Find where the given text appears and provide that cell's center as (x, y) coordinate. 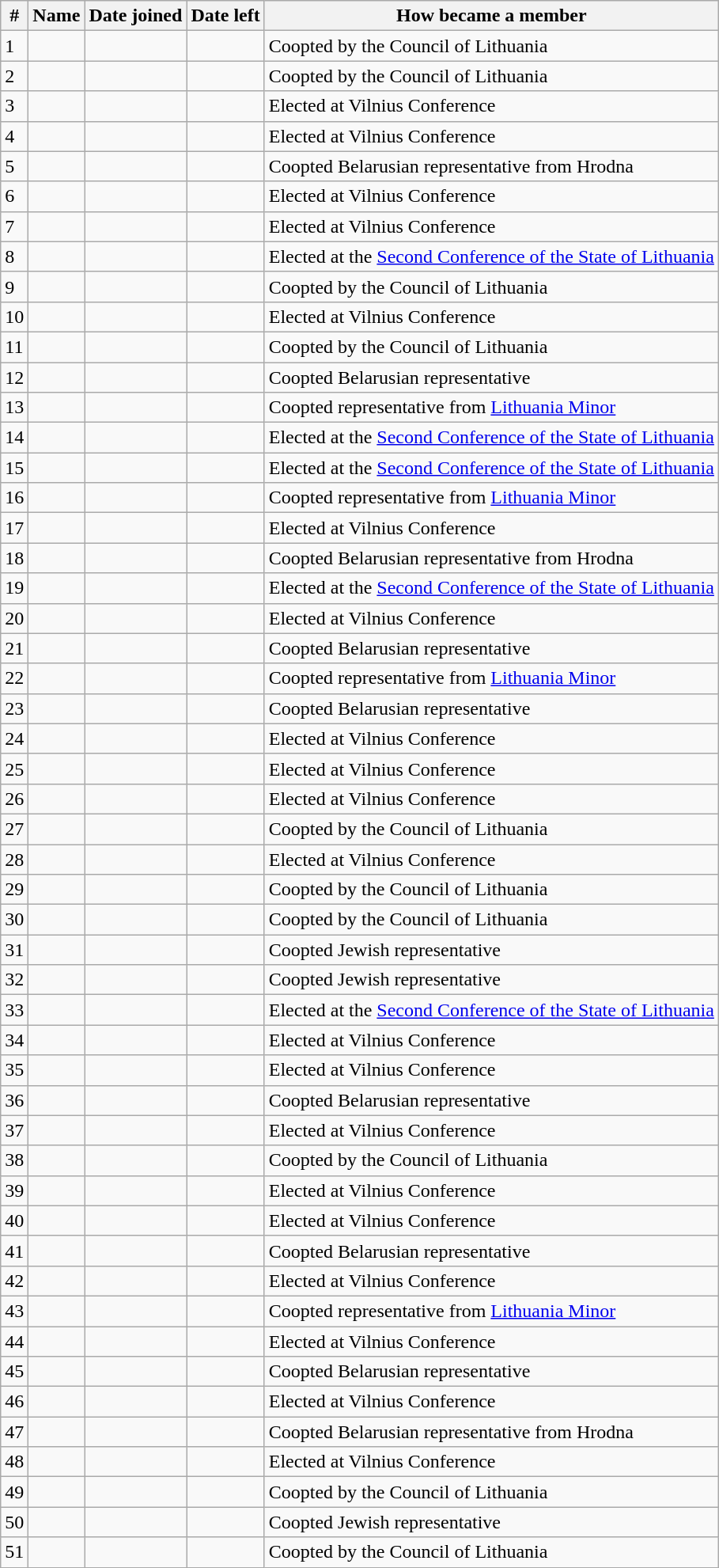
9 (14, 287)
25 (14, 769)
45 (14, 1372)
51 (14, 1552)
41 (14, 1251)
12 (14, 378)
27 (14, 829)
49 (14, 1492)
36 (14, 1100)
Date joined (136, 16)
35 (14, 1070)
34 (14, 1040)
14 (14, 438)
31 (14, 950)
20 (14, 618)
8 (14, 256)
19 (14, 588)
22 (14, 678)
28 (14, 859)
Name (57, 16)
46 (14, 1402)
48 (14, 1462)
32 (14, 980)
47 (14, 1432)
30 (14, 920)
6 (14, 196)
7 (14, 226)
50 (14, 1522)
42 (14, 1281)
33 (14, 1010)
17 (14, 528)
10 (14, 317)
Date left (225, 16)
# (14, 16)
24 (14, 738)
11 (14, 347)
How became a member (491, 16)
18 (14, 558)
16 (14, 498)
43 (14, 1311)
5 (14, 166)
44 (14, 1342)
21 (14, 648)
38 (14, 1160)
37 (14, 1130)
23 (14, 708)
2 (14, 76)
15 (14, 468)
40 (14, 1221)
4 (14, 136)
39 (14, 1190)
29 (14, 890)
3 (14, 106)
1 (14, 46)
26 (14, 799)
13 (14, 408)
